Identify which cell holds the provided text, then report its [x, y] central coordinate. 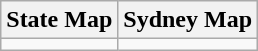
State Map [60, 20]
Sydney Map [188, 20]
